Capture the cell that displays the provided text and extract its (X, Y) central coordinate. 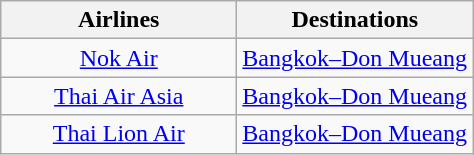
Destinations (355, 20)
Thai Air Asia (119, 96)
Nok Air (119, 58)
Thai Lion Air (119, 134)
Airlines (119, 20)
